Scan for the cell matching the given text and deliver its [x, y] coordinate at center. 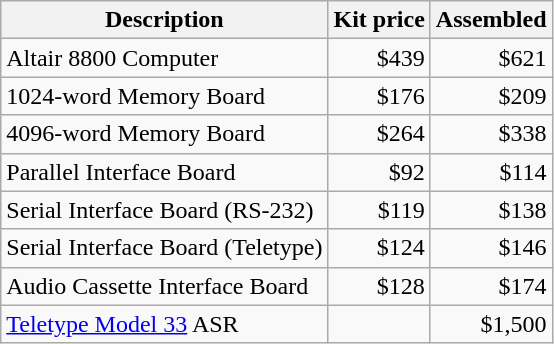
$1,500 [491, 324]
$176 [379, 96]
$138 [491, 210]
Serial Interface Board (RS-232) [164, 210]
$92 [379, 172]
Assembled [491, 20]
Serial Interface Board (Teletype) [164, 248]
$264 [379, 134]
Audio Cassette Interface Board [164, 286]
$119 [379, 210]
$338 [491, 134]
$128 [379, 286]
$124 [379, 248]
$174 [491, 286]
$439 [379, 58]
$209 [491, 96]
Teletype Model 33 ASR [164, 324]
$146 [491, 248]
Kit price [379, 20]
Description [164, 20]
$621 [491, 58]
1024-word Memory Board [164, 96]
Altair 8800 Computer [164, 58]
4096-word Memory Board [164, 134]
Parallel Interface Board [164, 172]
$114 [491, 172]
